From the cell containing the given text, extract its center point as [x, y] coordinate. 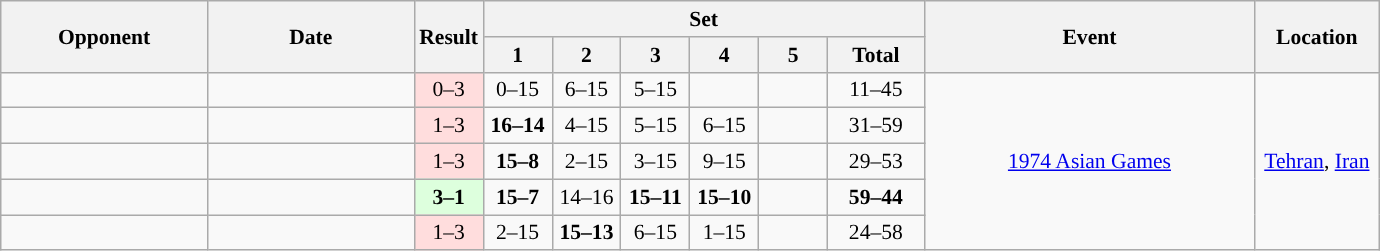
Location [1317, 36]
Total [876, 55]
4–15 [586, 126]
3 [656, 55]
15–11 [656, 197]
0–3 [448, 90]
15–10 [724, 197]
15–8 [518, 162]
14–16 [586, 197]
15–13 [586, 233]
5 [794, 55]
11–45 [876, 90]
15–7 [518, 197]
29–53 [876, 162]
0–15 [518, 90]
1–15 [724, 233]
1974 Asian Games [1090, 161]
Opponent [104, 36]
2 [586, 55]
Tehran, Iran [1317, 161]
24–58 [876, 233]
Result [448, 36]
Event [1090, 36]
1 [518, 55]
Date [310, 36]
59–44 [876, 197]
4 [724, 55]
Set [704, 19]
9–15 [724, 162]
16–14 [518, 126]
3–1 [448, 197]
31–59 [876, 126]
3–15 [656, 162]
